Pinpoint the cell where the given text exists, returning its (X, Y) midpoint coordinate. 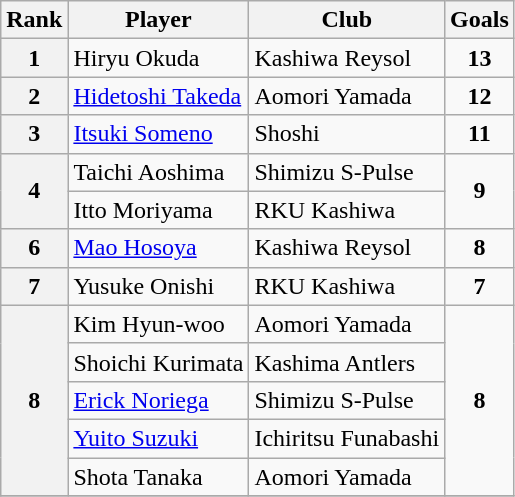
2 (34, 96)
6 (34, 248)
12 (480, 96)
13 (480, 58)
Kim Hyun-woo (158, 324)
Taichi Aoshima (158, 172)
Yuito Suzuki (158, 438)
1 (34, 58)
Goals (480, 20)
Shota Tanaka (158, 477)
11 (480, 134)
Mao Hosoya (158, 248)
9 (480, 191)
Player (158, 20)
Erick Noriega (158, 400)
Rank (34, 20)
Hiryu Okuda (158, 58)
4 (34, 191)
Itto Moriyama (158, 210)
Hidetoshi Takeda (158, 96)
Club (347, 20)
Itsuki Someno (158, 134)
Shoichi Kurimata (158, 362)
Yusuke Onishi (158, 286)
Ichiritsu Funabashi (347, 438)
Shoshi (347, 134)
Kashima Antlers (347, 362)
3 (34, 134)
